Identify which cell holds the provided text, then report its (x, y) central coordinate. 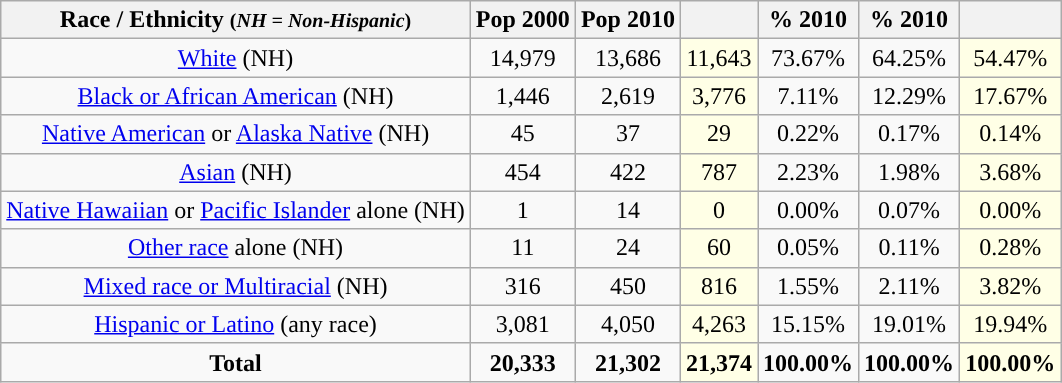
0.07% (910, 210)
0.28% (1010, 248)
21,302 (628, 362)
316 (522, 286)
0.22% (808, 134)
14,979 (522, 58)
73.67% (808, 58)
19.01% (910, 324)
14 (628, 210)
37 (628, 134)
24 (628, 248)
64.25% (910, 58)
Total (236, 362)
Pop 2010 (628, 20)
3,081 (522, 324)
4,050 (628, 324)
0.17% (910, 134)
Pop 2000 (522, 20)
13,686 (628, 58)
15.15% (808, 324)
1.98% (910, 172)
787 (718, 172)
1,446 (522, 96)
0 (718, 210)
21,374 (718, 362)
2.23% (808, 172)
17.67% (1010, 96)
54.47% (1010, 58)
20,333 (522, 362)
Hispanic or Latino (any race) (236, 324)
816 (718, 286)
450 (628, 286)
11,643 (718, 58)
0.14% (1010, 134)
2.11% (910, 286)
422 (628, 172)
3.82% (1010, 286)
Asian (NH) (236, 172)
Native American or Alaska Native (NH) (236, 134)
60 (718, 248)
1.55% (808, 286)
3,776 (718, 96)
Native Hawaiian or Pacific Islander alone (NH) (236, 210)
Other race alone (NH) (236, 248)
2,619 (628, 96)
11 (522, 248)
454 (522, 172)
Race / Ethnicity (NH = Non-Hispanic) (236, 20)
Black or African American (NH) (236, 96)
12.29% (910, 96)
29 (718, 134)
7.11% (808, 96)
3.68% (1010, 172)
19.94% (1010, 324)
Mixed race or Multiracial (NH) (236, 286)
45 (522, 134)
0.05% (808, 248)
0.11% (910, 248)
White (NH) (236, 58)
1 (522, 210)
4,263 (718, 324)
